Determine the (x, y) coordinate at the center of the cell enclosing the given text.  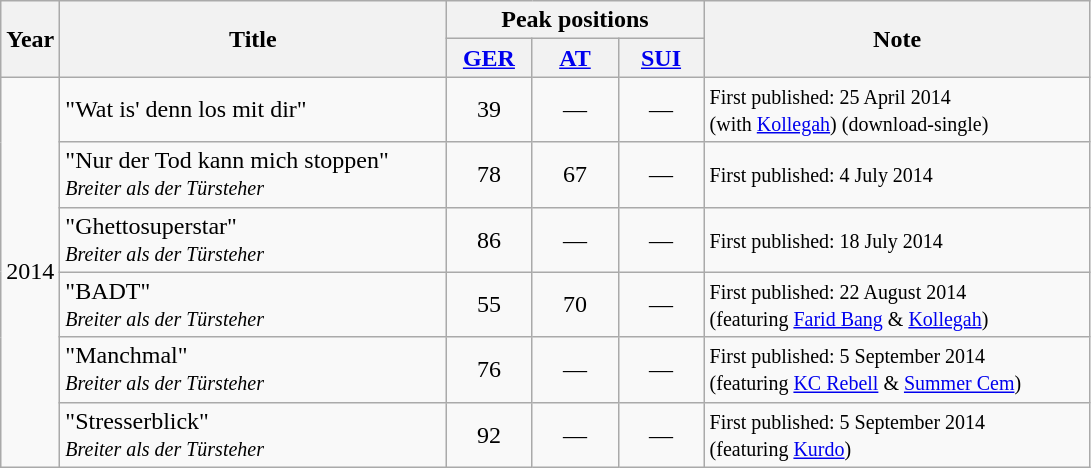
"Nur der Tod kann mich stoppen"Breiter als der Türsteher (253, 174)
First published: 5 September 2014 (featuring Kurdo) (897, 434)
Peak positions (575, 20)
70 (575, 304)
First published: 4 July 2014 (897, 174)
Title (253, 39)
78 (489, 174)
92 (489, 434)
First published: 22 August 2014 (featuring Farid Bang & Kollegah) (897, 304)
"Stresserblick" Breiter als der Türsteher (253, 434)
SUI (661, 58)
Year (30, 39)
2014 (30, 272)
First published: 5 September 2014 (featuring KC Rebell & Summer Cem) (897, 370)
"Ghettosuperstar" Breiter als der Türsteher (253, 240)
"Wat is' denn los mit dir" (253, 110)
AT (575, 58)
55 (489, 304)
39 (489, 110)
GER (489, 58)
First published: 25 April 2014 (with Kollegah) (download-single) (897, 110)
67 (575, 174)
76 (489, 370)
Note (897, 39)
First published: 18 July 2014 (897, 240)
"Manchmal" Breiter als der Türsteher (253, 370)
"BADT" Breiter als der Türsteher (253, 304)
86 (489, 240)
